Capture the cell that displays the provided text and extract its [X, Y] central coordinate. 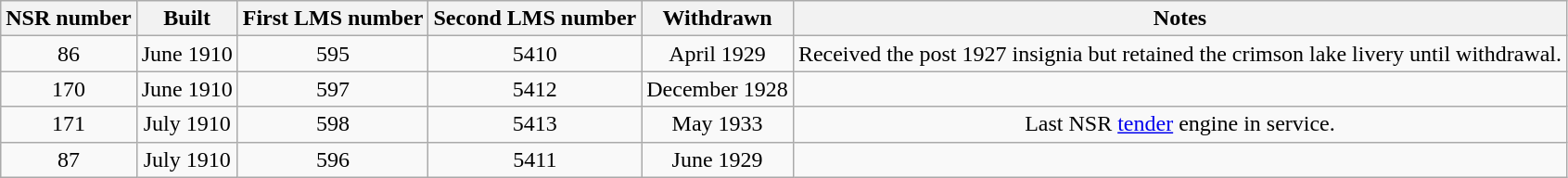
Received the post 1927 insignia but retained the crimson lake livery until withdrawal. [1179, 54]
170 [69, 89]
5413 [535, 124]
171 [69, 124]
5410 [535, 54]
595 [333, 54]
596 [333, 159]
June 1929 [718, 159]
NSR number [69, 19]
May 1933 [718, 124]
Last NSR tender engine in service. [1179, 124]
Withdrawn [718, 19]
597 [333, 89]
87 [69, 159]
First LMS number [333, 19]
Built [187, 19]
April 1929 [718, 54]
5411 [535, 159]
86 [69, 54]
December 1928 [718, 89]
Second LMS number [535, 19]
Notes [1179, 19]
598 [333, 124]
5412 [535, 89]
